Locate the cell with the specified text and output its (X, Y) center coordinate. 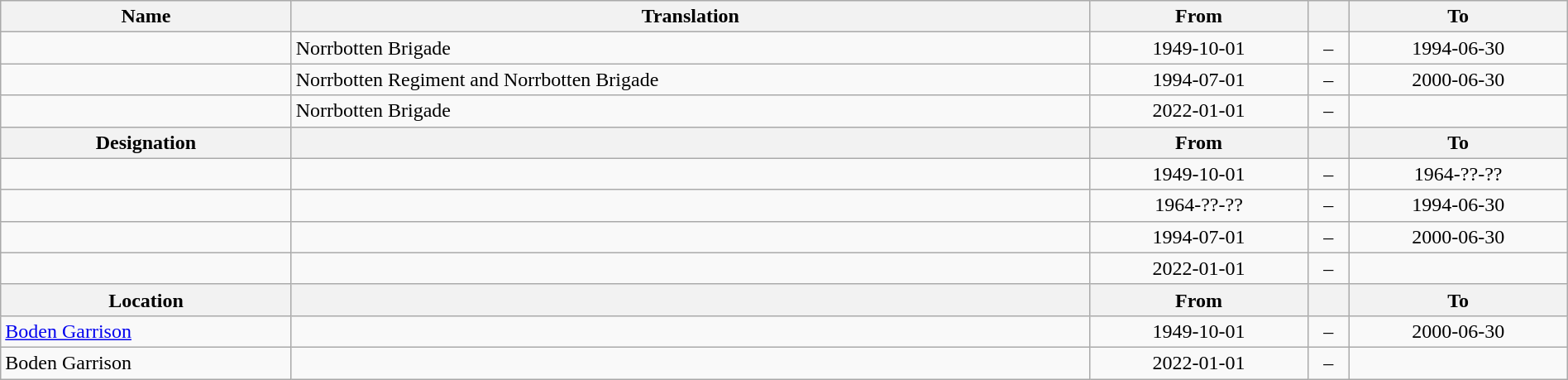
Name (146, 17)
Norrbotten Regiment and Norrbotten Brigade (690, 79)
Translation (690, 17)
Location (146, 300)
Designation (146, 142)
